Find where the given text appears and provide that cell's center as [X, Y] coordinate. 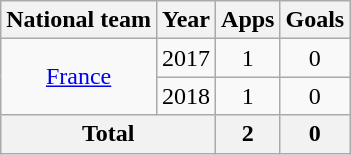
National team [79, 20]
Apps [248, 20]
France [79, 77]
2017 [186, 58]
Goals [315, 20]
Year [186, 20]
2018 [186, 96]
2 [248, 134]
Total [108, 134]
